Identify which cell holds the provided text, then report its [X, Y] central coordinate. 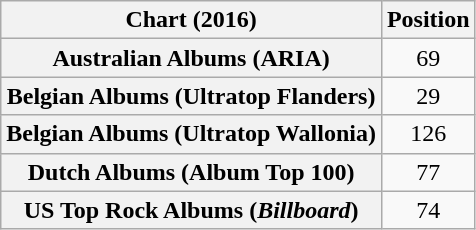
29 [428, 96]
74 [428, 210]
US Top Rock Albums (Billboard) [192, 210]
77 [428, 172]
Chart (2016) [192, 20]
Position [428, 20]
Belgian Albums (Ultratop Flanders) [192, 96]
69 [428, 58]
Belgian Albums (Ultratop Wallonia) [192, 134]
126 [428, 134]
Australian Albums (ARIA) [192, 58]
Dutch Albums (Album Top 100) [192, 172]
